Pinpoint the cell where the given text exists, returning its [x, y] midpoint coordinate. 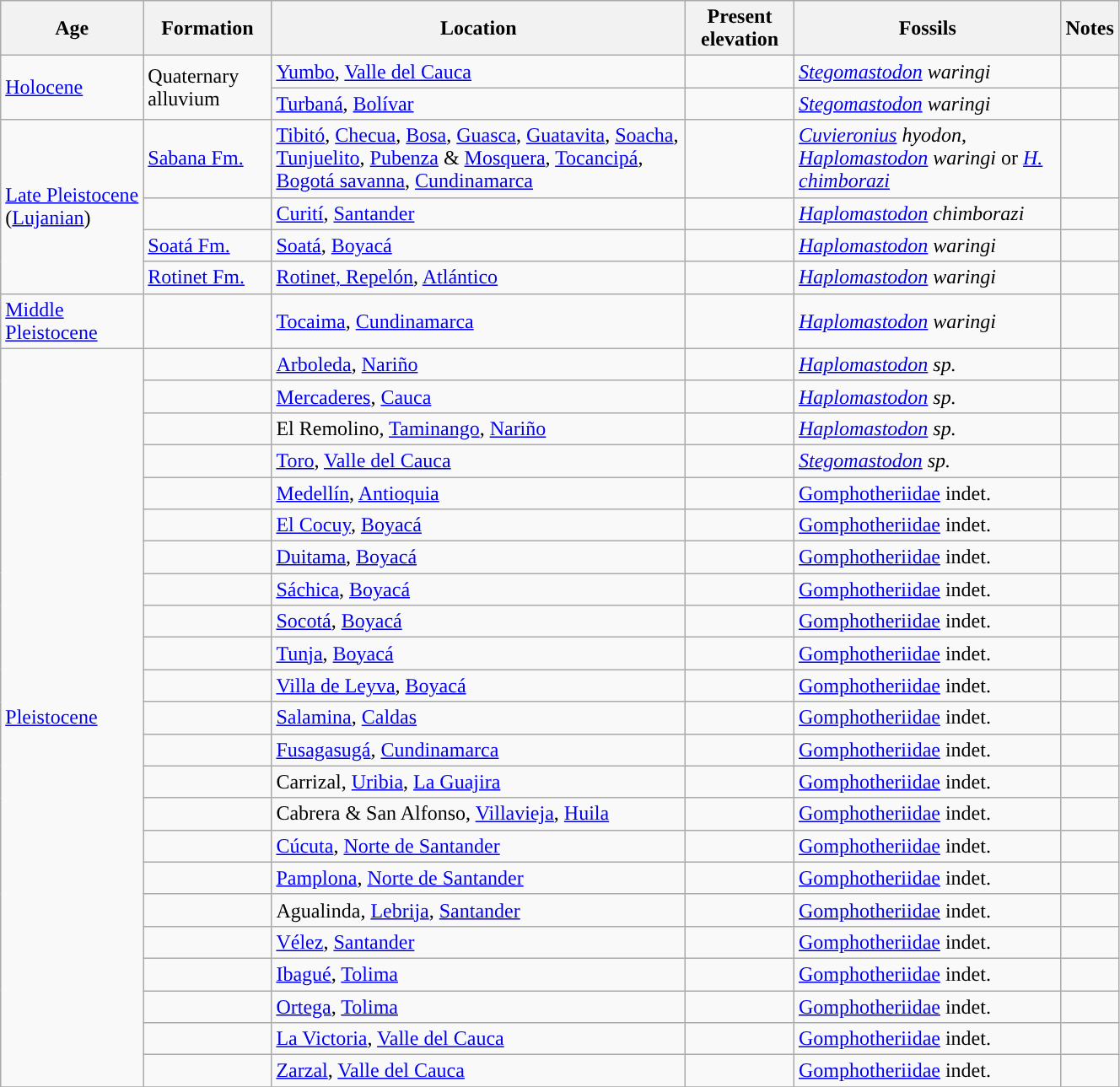
Vélez, Santander [479, 942]
Zarzal, Valle del Cauca [479, 1071]
Holocene [73, 88]
Soatá Fm. [207, 245]
Curití, Santander [479, 213]
Sabana Fm. [207, 159]
Location [479, 29]
Tocaima, Cundinamarca [479, 320]
Stegomastodon sp. [928, 460]
Fossils [928, 29]
Turbaná, Bolívar [479, 104]
Haplomastodon chimborazi [928, 213]
Toro, Valle del Cauca [479, 460]
Ortega, Tolima [479, 1006]
La Victoria, Valle del Cauca [479, 1039]
Sáchica, Boyacá [479, 589]
Socotá, Boyacá [479, 622]
Notes [1090, 29]
Late Pleistocene (Lujanian) [73, 207]
Soatá, Boyacá [479, 245]
El Remolino, Taminango, Nariño [479, 428]
Quaternary alluvium [207, 88]
Salamina, Caldas [479, 718]
Cabrera & San Alfonso, Villavieja, Huila [479, 814]
Present elevation [740, 29]
Pleistocene [73, 717]
Agualinda, Lebrija, Santander [479, 910]
Mercaderes, Cauca [479, 396]
Pamplona, Norte de Santander [479, 878]
El Cocuy, Boyacá [479, 525]
Duitama, Boyacá [479, 557]
Yumbo, Valle del Cauca [479, 72]
Fusagasugá, Cundinamarca [479, 750]
Cuvieronius hyodon, Haplomastodon waringi or H. chimborazi [928, 159]
Carrizal, Uribia, La Guajira [479, 782]
Middle Pleistocene [73, 320]
Cúcuta, Norte de Santander [479, 846]
Rotinet Fm. [207, 277]
Rotinet, Repelón, Atlántico [479, 277]
Villa de Leyva, Boyacá [479, 686]
Age [73, 29]
Medellín, Antioquia [479, 493]
Ibagué, Tolima [479, 974]
Tibitó, Checua, Bosa, Guasca, Guatavita, Soacha, Tunjuelito, Pubenza & Mosquera, Tocancipá, Bogotá savanna, Cundinamarca [479, 159]
Formation [207, 29]
Tunja, Boyacá [479, 654]
Arboleda, Nariño [479, 364]
